Locate the cell with the specified text and output its [x, y] center coordinate. 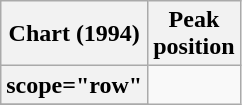
Chart (1994) [74, 34]
Peakposition [194, 34]
scope="row" [74, 85]
